Provide the (X, Y) coordinate of the cell's center where the given text is located.  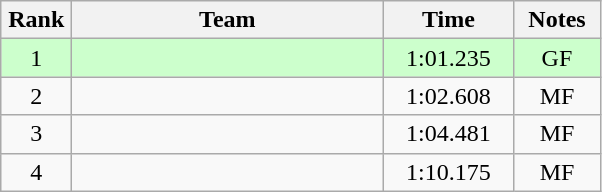
1:01.235 (448, 58)
GF (557, 58)
Time (448, 20)
1 (36, 58)
1:10.175 (448, 172)
Team (228, 20)
3 (36, 134)
Notes (557, 20)
4 (36, 172)
2 (36, 96)
1:04.481 (448, 134)
Rank (36, 20)
1:02.608 (448, 96)
